Return [X, Y] of the center of cell containing provided text 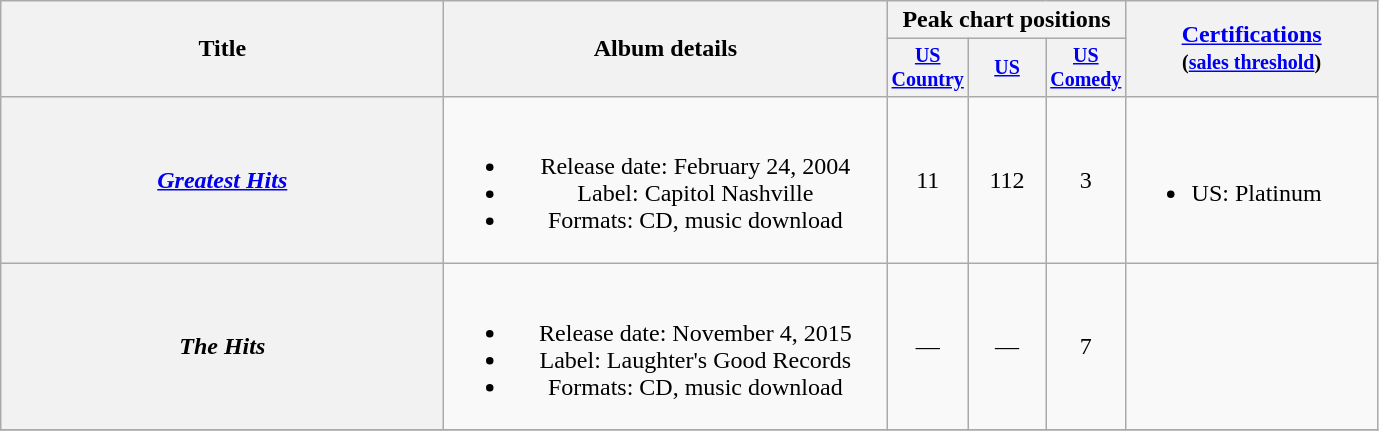
Greatest Hits [222, 180]
11 [928, 180]
The Hits [222, 346]
US Comedy [1086, 68]
US [1008, 68]
Album details [666, 49]
Title [222, 49]
US Country [928, 68]
Release date: February 24, 2004Label: Capitol NashvilleFormats: CD, music download [666, 180]
Certifications(sales threshold) [1252, 49]
7 [1086, 346]
3 [1086, 180]
Peak chart positions [1006, 20]
112 [1008, 180]
Release date: November 4, 2015Label: Laughter's Good RecordsFormats: CD, music download [666, 346]
US: Platinum [1252, 180]
